Pinpoint the cell where the given text exists, returning its [x, y] midpoint coordinate. 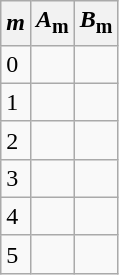
m [16, 23]
Am [52, 23]
1 [16, 102]
5 [16, 254]
3 [16, 178]
2 [16, 140]
4 [16, 216]
0 [16, 64]
Bm [96, 23]
